Output the (X, Y) coordinate of the center of the cell containing the given text.  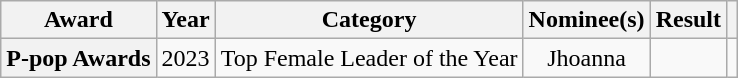
Result (688, 20)
P-pop Awards (78, 58)
Category (369, 20)
2023 (186, 58)
Year (186, 20)
Jhoanna (586, 58)
Nominee(s) (586, 20)
Top Female Leader of the Year (369, 58)
Award (78, 20)
